Pinpoint the cell where the given text exists, returning its (x, y) midpoint coordinate. 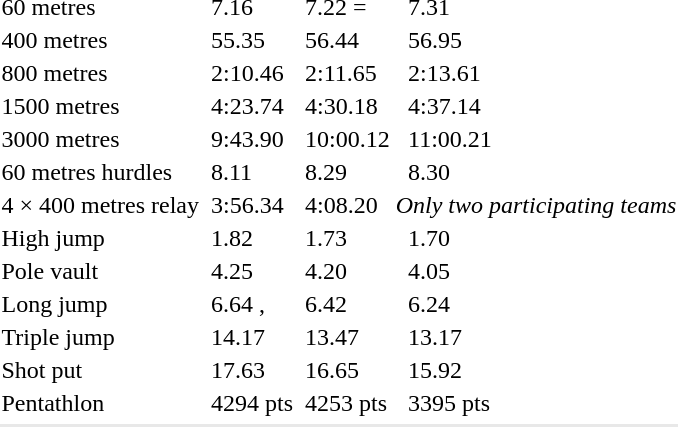
Triple jump (100, 337)
Pole vault (100, 271)
8.30 (542, 172)
1.70 (542, 238)
4.20 (347, 271)
4253 pts (347, 403)
55.35 (252, 40)
2:13.61 (542, 73)
1500 metres (100, 106)
3:56.34 (252, 205)
6.24 (542, 304)
8.11 (252, 172)
15.92 (542, 370)
400 metres (100, 40)
14.17 (252, 337)
56.44 (347, 40)
4:37.14 (542, 106)
3000 metres (100, 139)
High jump (100, 238)
10:00.12 (347, 139)
9:43.90 (252, 139)
3395 pts (542, 403)
17.63 (252, 370)
60 metres hurdles (100, 172)
2:10.46 (252, 73)
13.47 (347, 337)
11:00.21 (542, 139)
4294 pts (252, 403)
Long jump (100, 304)
Pentathlon (100, 403)
4:23.74 (252, 106)
2:11.65 (347, 73)
4.25 (252, 271)
4 × 400 metres relay (100, 205)
4.05 (542, 271)
6.64 , (252, 304)
8.29 (347, 172)
4:30.18 (347, 106)
56.95 (542, 40)
1.82 (252, 238)
6.42 (347, 304)
16.65 (347, 370)
800 metres (100, 73)
1.73 (347, 238)
13.17 (542, 337)
4:08.20 (347, 205)
Only two participating teams (536, 205)
Shot put (100, 370)
